Output the [X, Y] coordinate of the center of the cell containing the given text.  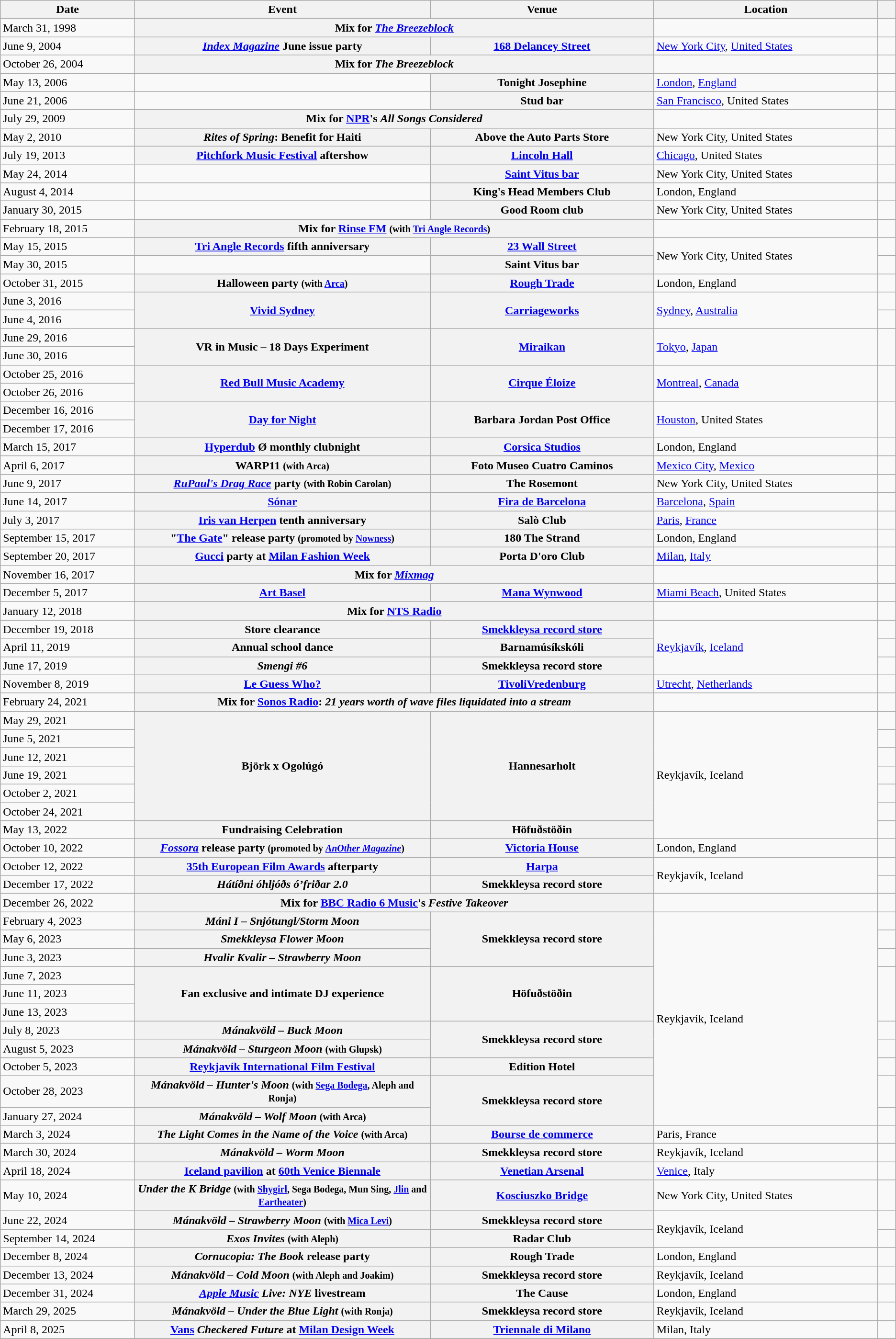
October 2, 2021 [68, 793]
Gucci party at Milan Fashion Week [282, 556]
January 27, 2024 [68, 1116]
Victoria House [542, 848]
June 3, 2016 [68, 301]
Radar Club [542, 1238]
Hvalir Kvalir – Strawberry Moon [282, 957]
TivoliVredenburg [542, 684]
June 13, 2023 [68, 1012]
April 6, 2017 [68, 465]
June 3, 2023 [68, 957]
December 19, 2018 [68, 629]
September 15, 2017 [68, 538]
October 31, 2015 [68, 283]
June 21, 2006 [68, 101]
Mánakvöld – Wolf Moon (with Arca) [282, 1116]
December 26, 2022 [68, 903]
May 15, 2015 [68, 247]
March 15, 2017 [68, 447]
The Light Comes in the Name of the Voice (with Arca) [282, 1135]
Fundraising Celebration [282, 830]
Hyperdub Ø monthly clubnight [282, 447]
Mexico City, Mexico [766, 465]
Day for Night [282, 420]
Mánakvöld – Cold Moon (with Aleph and Joakim) [282, 1275]
June 4, 2016 [68, 319]
Le Guess Who? [282, 684]
Carriageworks [542, 310]
October 28, 2023 [68, 1091]
WARP11 (with Arca) [282, 465]
July 8, 2023 [68, 1030]
July 29, 2009 [68, 119]
Mánakvöld – Sturgeon Moon (with Glupsk) [282, 1048]
June 19, 2021 [68, 775]
June 14, 2017 [68, 501]
February 24, 2021 [68, 702]
October 12, 2022 [68, 866]
May 30, 2015 [68, 265]
Apple Music Live: NYE livestream [282, 1293]
Mix for Sonos Radio: 21 years worth of wave files liquidated into a stream [394, 702]
Lincoln Hall [542, 155]
May 10, 2024 [68, 1195]
October 25, 2016 [68, 374]
November 8, 2019 [68, 684]
June 5, 2021 [68, 738]
May 29, 2021 [68, 720]
June 9, 2017 [68, 483]
March 3, 2024 [68, 1135]
January 12, 2018 [68, 611]
San Francisco, United States [766, 101]
Porta D'oro Club [542, 556]
Montreal, Canada [766, 383]
February 18, 2015 [68, 228]
Mix for Mixmag [394, 575]
Location [766, 10]
Vivid Sydney [282, 310]
35th European Film Awards afterparty [282, 866]
Mánakvöld – Worm Moon [282, 1153]
Houston, United States [766, 420]
Kosciuszko Bridge [542, 1195]
Above the Auto Parts Store [542, 137]
Harpa [542, 866]
October 26, 2016 [68, 392]
December 8, 2024 [68, 1257]
Bourse de commerce [542, 1135]
Hannesarholt [542, 766]
May 24, 2014 [68, 173]
168 Delancey Street [542, 46]
Barnamúsíkskóli [542, 647]
Event [282, 10]
Under the K Bridge (with Shygirl, Sega Bodega, Mun Sing, Jlin and Eartheater) [282, 1195]
VR in Music – 18 Days Experiment [282, 347]
May 6, 2023 [68, 939]
Rites of Spring: Benefit for Haiti [282, 137]
Index Magazine June issue party [282, 46]
October 26, 2004 [68, 64]
September 14, 2024 [68, 1238]
Mix for BBC Radio 6 Music's Festive Takeover [394, 903]
Venue [542, 10]
Sónar [282, 501]
Tokyo, Japan [766, 347]
August 5, 2023 [68, 1048]
December 31, 2024 [68, 1293]
June 9, 2004 [68, 46]
August 4, 2014 [68, 192]
Exos Invites (with Aleph) [282, 1238]
Björk x Ogolúgó [282, 766]
Annual school dance [282, 647]
April 8, 2025 [68, 1329]
Chicago, United States [766, 155]
Vans Checkered Future at Milan Design Week [282, 1329]
March 30, 2024 [68, 1153]
June 22, 2024 [68, 1220]
Salò Club [542, 520]
Miami Beach, United States [766, 593]
Mana Wynwood [542, 593]
December 13, 2024 [68, 1275]
May 13, 2022 [68, 830]
Pitchfork Music Festival aftershow [282, 155]
Mix for NTS Radio [394, 611]
"The Gate" release party (promoted by Nowness) [282, 538]
Mánakvöld – Buck Moon [282, 1030]
June 7, 2023 [68, 976]
Corsica Studios [542, 447]
Tonight Josephine [542, 82]
Good Room club [542, 210]
King's Head Members Club [542, 192]
December 17, 2022 [68, 885]
Triennale di Milano [542, 1329]
May 13, 2006 [68, 82]
Barbara Jordan Post Office [542, 420]
Miraikan [542, 347]
Smengi #6 [282, 666]
October 24, 2021 [68, 812]
Fira de Barcelona [542, 501]
Barcelona, Spain [766, 501]
Venice, Italy [766, 1171]
April 18, 2024 [68, 1171]
June 12, 2021 [68, 757]
The Cause [542, 1293]
Mánakvöld – Under the Blue Light (with Ronja) [282, 1311]
Cornucopia: The Book release party [282, 1257]
Tri Angle Records fifth anniversary [282, 247]
October 10, 2022 [68, 848]
March 29, 2025 [68, 1311]
Store clearance [282, 629]
June 17, 2019 [68, 666]
July 3, 2017 [68, 520]
December 5, 2017 [68, 593]
September 20, 2017 [68, 556]
Sydney, Australia [766, 310]
May 2, 2010 [68, 137]
October 5, 2023 [68, 1067]
Foto Museo Cuatro Caminos [542, 465]
Red Bull Music Academy [282, 383]
Date [68, 10]
Hátíðni óhljóðs ó’friðar 2.0 [282, 885]
Smekkleysa Flower Moon [282, 939]
180 The Strand [542, 538]
June 30, 2016 [68, 356]
June 11, 2023 [68, 994]
Mix for Rinse FM (with Tri Angle Records) [394, 228]
RuPaul's Drag Race party (with Robin Carolan) [282, 483]
January 30, 2015 [68, 210]
Fan exclusive and intimate DJ experience [282, 994]
June 29, 2016 [68, 338]
Stud bar [542, 101]
The Rosemont [542, 483]
Venetian Arsenal [542, 1171]
February 4, 2023 [68, 921]
July 19, 2013 [68, 155]
March 31, 1998 [68, 28]
Art Basel [282, 593]
Cirque Éloize [542, 383]
November 16, 2017 [68, 575]
December 16, 2016 [68, 410]
December 17, 2016 [68, 429]
Utrecht, Netherlands [766, 684]
Edition Hotel [542, 1067]
Reykjavík International Film Festival [282, 1067]
23 Wall Street [542, 247]
Iceland pavilion at 60th Venice Biennale [282, 1171]
Mánakvöld – Strawberry Moon (with Mica Levi) [282, 1220]
Halloween party (with Arca) [282, 283]
Máni I – Snjótungl/Storm Moon [282, 921]
Fossora release party (promoted by AnOther Magazine) [282, 848]
Mánakvöld – Hunter's Moon (with Sega Bodega, Aleph and Ronja) [282, 1091]
Mix for NPR's All Songs Considered [394, 119]
Iris van Herpen tenth anniversary [282, 520]
April 11, 2019 [68, 647]
